Return the [X, Y] coordinate for the center point of the cell that contains the specified text.  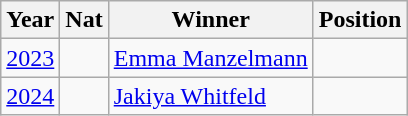
2024 [30, 96]
Year [30, 20]
Emma Manzelmann [210, 58]
Jakiya Whitfeld [210, 96]
Winner [210, 20]
Position [360, 20]
Nat [84, 20]
2023 [30, 58]
